Output the [x, y] coordinate of the center of the cell containing the given text.  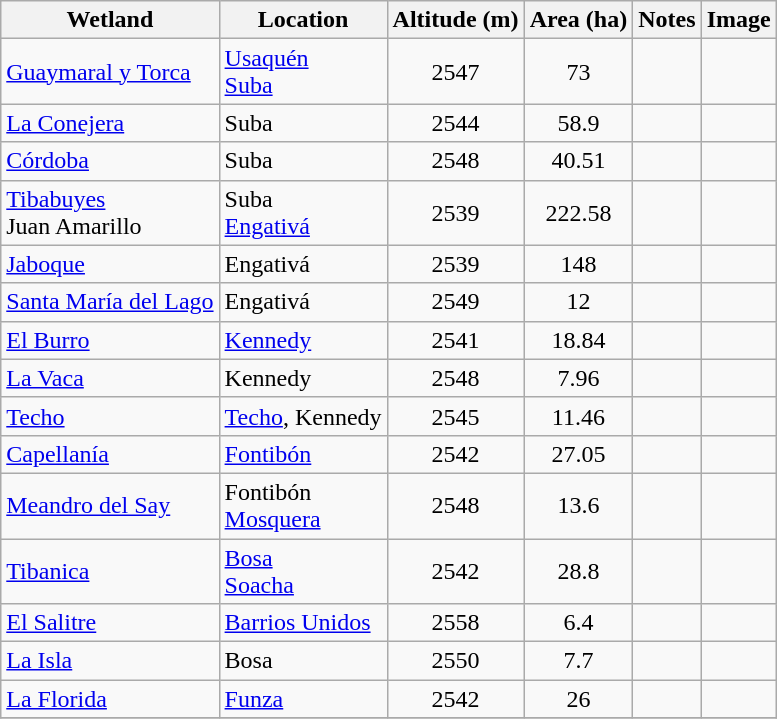
Location [303, 20]
7.96 [578, 378]
La Vaca [110, 378]
27.05 [578, 454]
Funza [303, 699]
Bosa [303, 661]
Tibanica [110, 570]
Santa María del Lago [110, 302]
Techo [110, 416]
222.58 [578, 212]
7.7 [578, 661]
2558 [456, 623]
Barrios Unidos [303, 623]
2544 [456, 123]
Córdoba [110, 161]
La Florida [110, 699]
Capellanía [110, 454]
2550 [456, 661]
FontibónMosquera [303, 506]
Meandro del Say [110, 506]
SubaEngativá [303, 212]
El Salitre [110, 623]
TibabuyesJuan Amarillo [110, 212]
6.4 [578, 623]
Image [738, 20]
Area (ha) [578, 20]
Guaymaral y Torca [110, 72]
2547 [456, 72]
18.84 [578, 340]
Altitude (m) [456, 20]
11.46 [578, 416]
148 [578, 264]
13.6 [578, 506]
Jaboque [110, 264]
El Burro [110, 340]
Techo, Kennedy [303, 416]
12 [578, 302]
Wetland [110, 20]
73 [578, 72]
2549 [456, 302]
La Conejera [110, 123]
Notes [667, 20]
UsaquénSuba [303, 72]
BosaSoacha [303, 570]
26 [578, 699]
Fontibón [303, 454]
2545 [456, 416]
2541 [456, 340]
La Isla [110, 661]
28.8 [578, 570]
40.51 [578, 161]
58.9 [578, 123]
